From the cell containing the given text, extract its center point as [X, Y] coordinate. 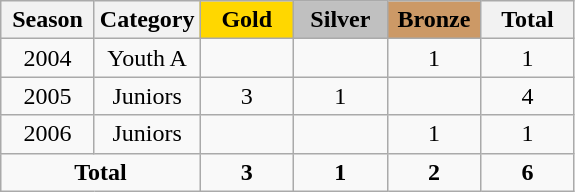
2 [434, 172]
Season [48, 20]
6 [528, 172]
Youth A [147, 58]
Category [147, 20]
2004 [48, 58]
2005 [48, 96]
Gold [247, 20]
Silver [341, 20]
4 [528, 96]
Bronze [434, 20]
2006 [48, 134]
